Scan for the cell matching the given text and deliver its (x, y) coordinate at center. 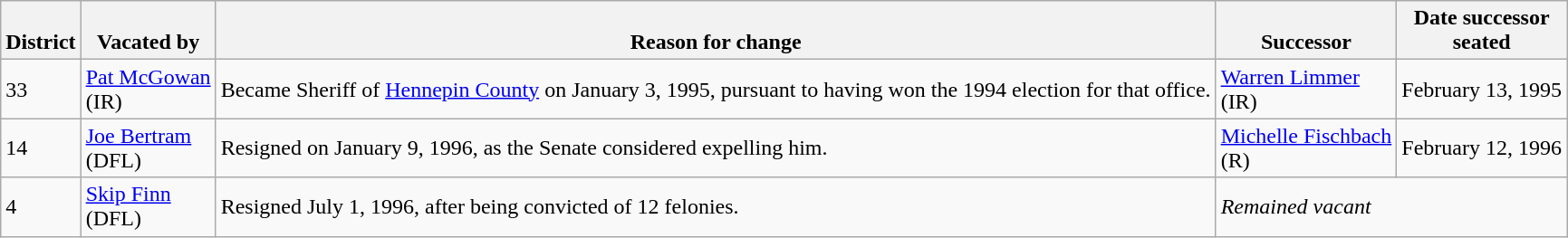
Warren Limmer(IR) (1306, 89)
February 12, 1996 (1482, 148)
33 (41, 89)
Pat McGowan(IR) (149, 89)
4 (41, 206)
Successor (1306, 31)
Vacated by (149, 31)
Michelle Fischbach(R) (1306, 148)
Reason for change (716, 31)
District (41, 31)
14 (41, 148)
Remained vacant (1391, 206)
Date successorseated (1482, 31)
February 13, 1995 (1482, 89)
Resigned July 1, 1996, after being convicted of 12 felonies. (716, 206)
Became Sheriff of Hennepin County on January 3, 1995, pursuant to having won the 1994 election for that office. (716, 89)
Joe Bertram(DFL) (149, 148)
Resigned on January 9, 1996, as the Senate considered expelling him. (716, 148)
Skip Finn(DFL) (149, 206)
